Provide the (x, y) coordinate of the cell's center where the given text is located.  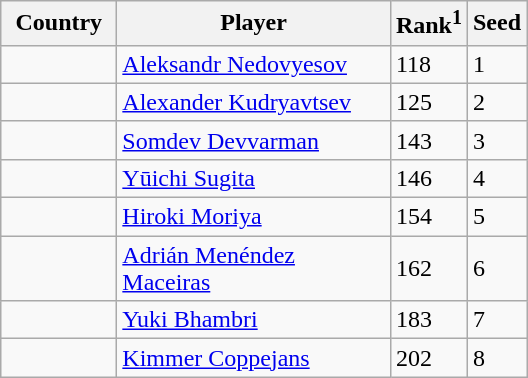
6 (496, 268)
4 (496, 178)
Rank1 (428, 24)
Kimmer Coppejans (254, 358)
Adrián Menéndez Maceiras (254, 268)
3 (496, 140)
Somdev Devvarman (254, 140)
118 (428, 64)
Seed (496, 24)
Yuki Bhambri (254, 320)
125 (428, 102)
146 (428, 178)
7 (496, 320)
183 (428, 320)
Hiroki Moriya (254, 217)
Alexander Kudryavtsev (254, 102)
Yūichi Sugita (254, 178)
154 (428, 217)
5 (496, 217)
1 (496, 64)
Country (59, 24)
2 (496, 102)
202 (428, 358)
143 (428, 140)
162 (428, 268)
Player (254, 24)
Aleksandr Nedovyesov (254, 64)
8 (496, 358)
